For the text-containing cell, return its midpoint in (X, Y) coordinate format. 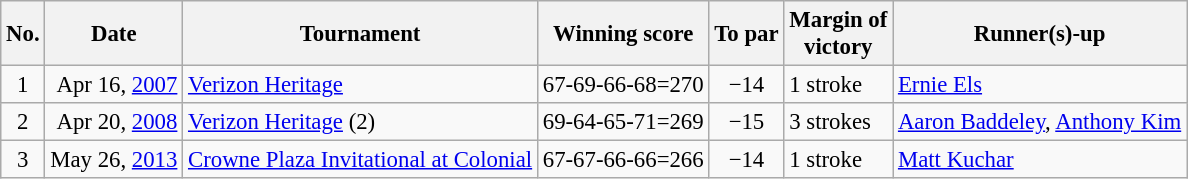
Runner(s)-up (1040, 34)
Tournament (360, 34)
69-64-65-71=269 (623, 122)
−15 (746, 122)
Crowne Plaza Invitational at Colonial (360, 160)
Apr 16, 2007 (114, 85)
Winning score (623, 34)
Ernie Els (1040, 85)
1 (23, 85)
Matt Kuchar (1040, 160)
Verizon Heritage (2) (360, 122)
3 strokes (838, 122)
Apr 20, 2008 (114, 122)
Verizon Heritage (360, 85)
67-69-66-68=270 (623, 85)
3 (23, 160)
2 (23, 122)
May 26, 2013 (114, 160)
No. (23, 34)
Margin ofvictory (838, 34)
Date (114, 34)
Aaron Baddeley, Anthony Kim (1040, 122)
67-67-66-66=266 (623, 160)
To par (746, 34)
